Provide the [x, y] coordinate of the cell's center where the given text is located.  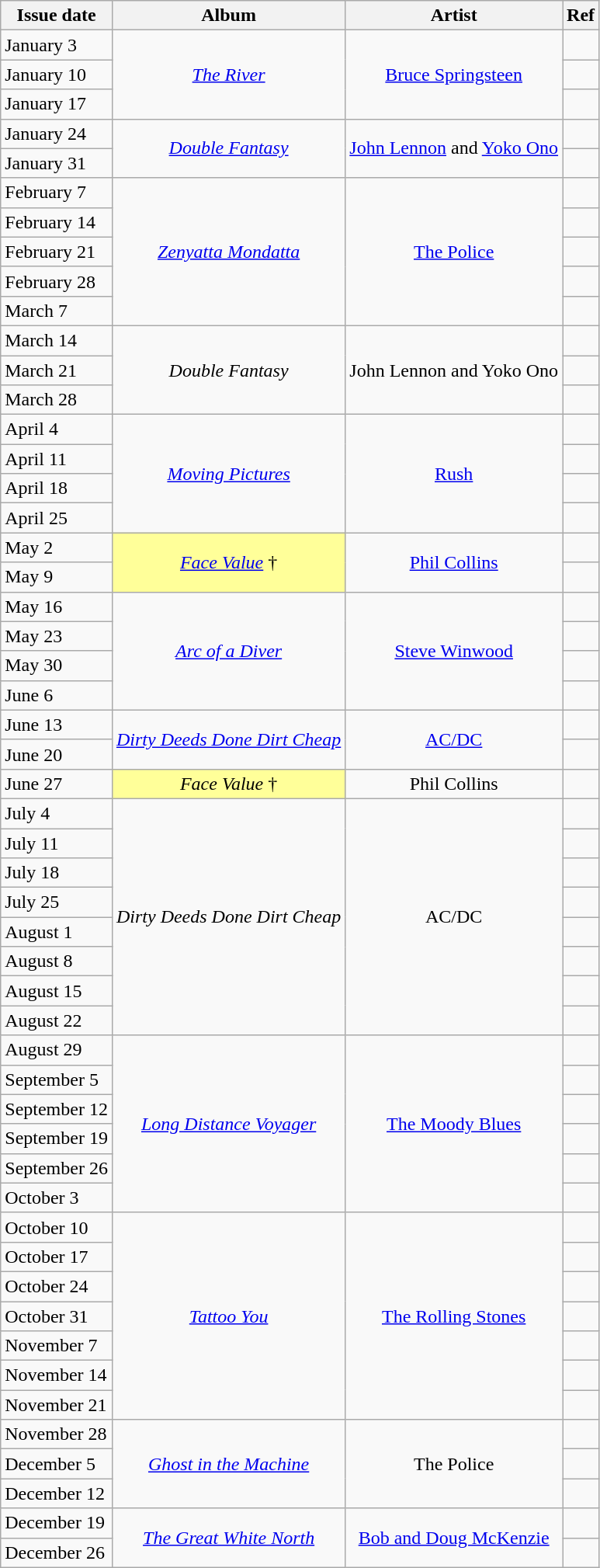
December 19 [57, 1523]
January 10 [57, 75]
February 7 [57, 193]
The River [228, 75]
September 12 [57, 1109]
June 13 [57, 725]
March 7 [57, 311]
The Rolling Stones [454, 1316]
March 28 [57, 400]
Rush [454, 474]
June 6 [57, 695]
January 17 [57, 104]
Arc of a Diver [228, 651]
August 22 [57, 1020]
July 25 [57, 902]
August 1 [57, 932]
November 14 [57, 1375]
July 4 [57, 813]
October 17 [57, 1257]
Bob and Doug McKenzie [454, 1538]
Long Distance Voyager [228, 1124]
Steve Winwood [454, 651]
October 10 [57, 1227]
August 8 [57, 961]
May 16 [57, 607]
April 18 [57, 488]
November 21 [57, 1405]
December 12 [57, 1493]
The Great White North [228, 1538]
September 26 [57, 1168]
January 31 [57, 163]
August 29 [57, 1050]
October 3 [57, 1198]
Ghost in the Machine [228, 1464]
March 21 [57, 370]
August 15 [57, 991]
Tattoo You [228, 1316]
April 11 [57, 459]
May 2 [57, 548]
December 5 [57, 1464]
Ref [581, 16]
May 9 [57, 577]
July 11 [57, 843]
January 24 [57, 134]
February 14 [57, 222]
December 26 [57, 1552]
April 4 [57, 429]
February 28 [57, 281]
June 27 [57, 784]
January 3 [57, 45]
Artist [454, 16]
The Moody Blues [454, 1124]
March 14 [57, 340]
May 30 [57, 666]
September 5 [57, 1080]
Album [228, 16]
September 19 [57, 1139]
October 24 [57, 1286]
April 25 [57, 518]
October 31 [57, 1316]
June 20 [57, 754]
July 18 [57, 873]
February 21 [57, 252]
Moving Pictures [228, 474]
Zenyatta Mondatta [228, 252]
November 7 [57, 1346]
May 23 [57, 636]
November 28 [57, 1434]
Bruce Springsteen [454, 75]
Issue date [57, 16]
